Output the (x, y) coordinate of the center of the cell containing the given text.  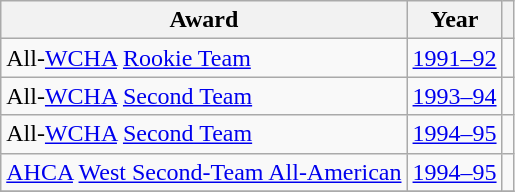
All-WCHA Rookie Team (204, 58)
AHCA West Second-Team All-American (204, 172)
Award (204, 20)
1991–92 (454, 58)
1993–94 (454, 96)
Year (454, 20)
